Search for the cell housing the specified text and yield its (x, y) center coordinate. 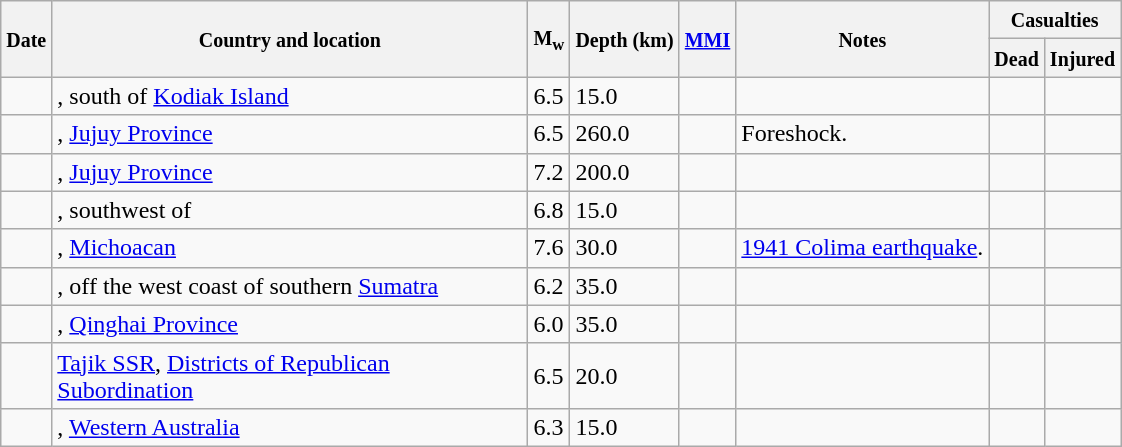
Foreshock. (862, 134)
, southwest of (290, 210)
6.2 (549, 286)
7.6 (549, 248)
Injured (1082, 58)
30.0 (624, 248)
Notes (862, 39)
Casualties (1055, 20)
200.0 (624, 172)
1941 Colima earthquake. (862, 248)
Dead (1017, 58)
7.2 (549, 172)
Country and location (290, 39)
Depth (km) (624, 39)
MMI (708, 39)
, Qinghai Province (290, 324)
, off the west coast of southern Sumatra (290, 286)
Mw (549, 39)
, Michoacan (290, 248)
, south of Kodiak Island (290, 96)
6.0 (549, 324)
, Western Australia (290, 427)
260.0 (624, 134)
6.3 (549, 427)
20.0 (624, 376)
Tajik SSR, Districts of Republican Subordination (290, 376)
6.8 (549, 210)
Date (26, 39)
